Locate the cell with the specified text and output its (x, y) center coordinate. 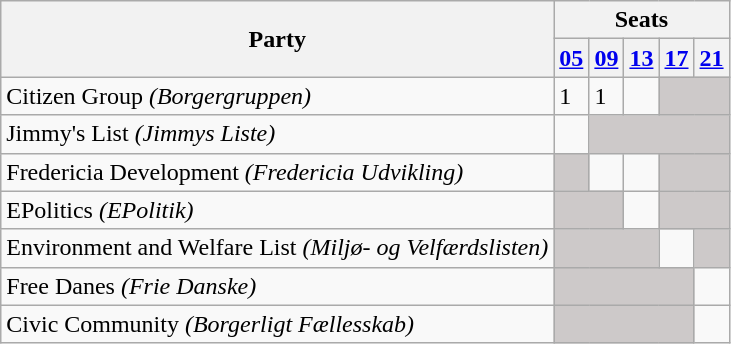
21 (712, 58)
Free Danes (Frie Danske) (278, 286)
Fredericia Development (Fredericia Udvikling) (278, 172)
Civic Community (Borgerligt Fællesskab) (278, 324)
Environment and Welfare List (Miljø- og Velfærdslisten) (278, 248)
Citizen Group (Borgergruppen) (278, 96)
EPolitics (EPolitik) (278, 210)
17 (676, 58)
Seats (642, 20)
Party (278, 39)
Jimmy's List (Jimmys Liste) (278, 134)
05 (572, 58)
13 (642, 58)
09 (606, 58)
